Determine the (x, y) coordinate at the center of the cell enclosing the given text.  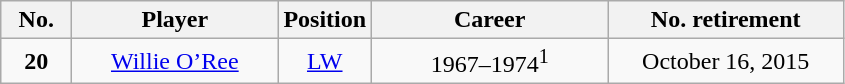
1967–19741 (490, 62)
October 16, 2015 (726, 62)
No. retirement (726, 20)
Player (175, 20)
20 (36, 62)
No. (36, 20)
LW (325, 62)
Position (325, 20)
Willie O’Ree (175, 62)
Career (490, 20)
